Extract the [x, y] coordinate from the center of the cell holding the provided text.  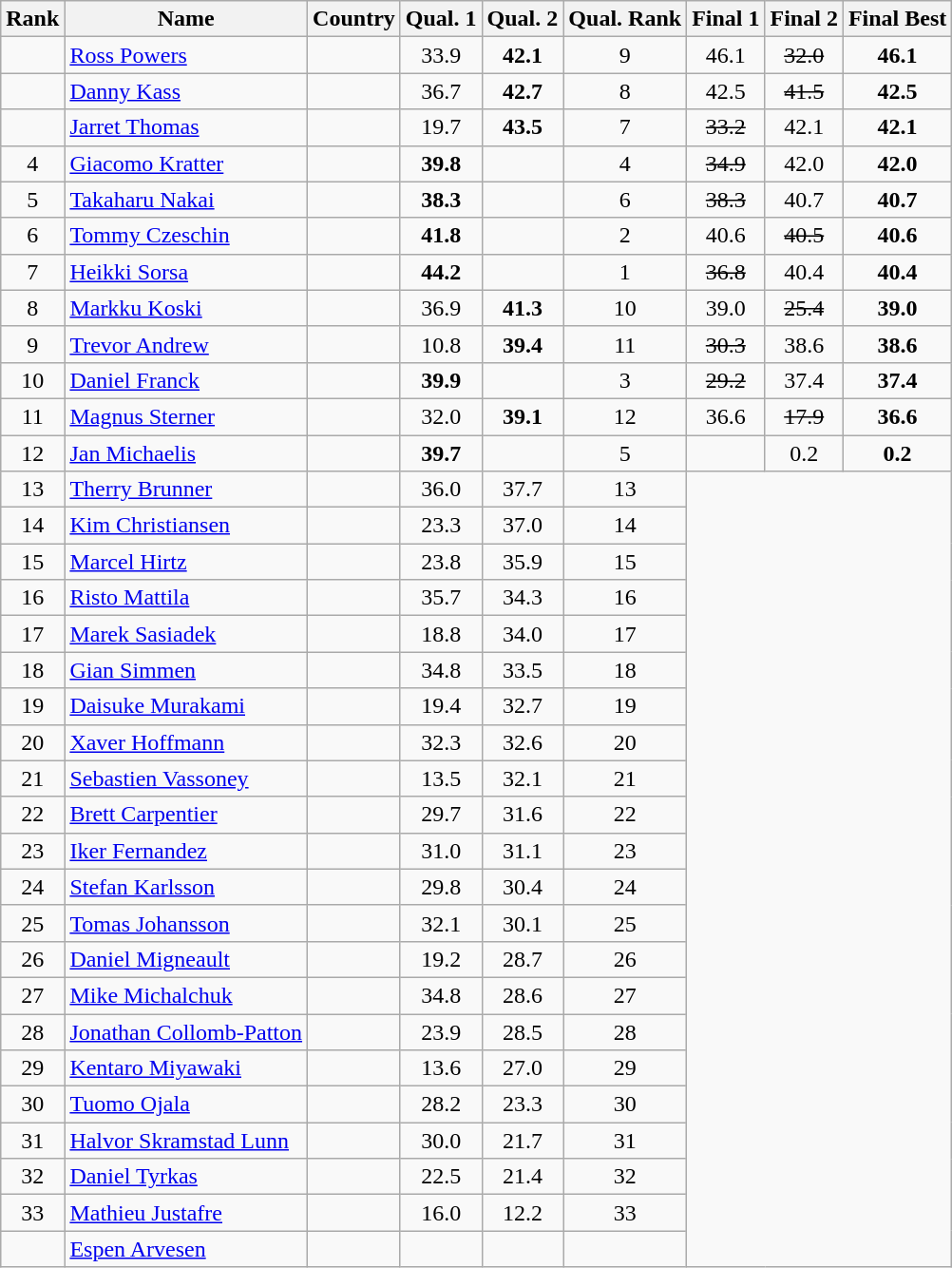
40.5 [804, 236]
30.0 [441, 1141]
Qual. Rank [625, 19]
Giacomo Kratter [186, 163]
31.0 [441, 851]
Stefan Karlsson [186, 887]
35.7 [441, 598]
12.2 [523, 1213]
Daisuke Murakami [186, 706]
21.7 [523, 1141]
13.5 [441, 778]
Country [354, 19]
Magnus Sterner [186, 416]
37.7 [523, 490]
41.8 [441, 236]
36.9 [441, 308]
19.4 [441, 706]
36.7 [441, 91]
2 [625, 236]
41.3 [523, 308]
18.8 [441, 634]
28.5 [523, 1031]
31.6 [523, 815]
28.2 [441, 1105]
23.9 [441, 1031]
Final Best [897, 19]
Brett Carpentier [186, 815]
33.5 [523, 670]
33.2 [726, 127]
37.0 [523, 526]
33.9 [441, 55]
13.6 [441, 1068]
39.4 [523, 344]
42.7 [523, 91]
Sebastien Vassoney [186, 778]
17.9 [804, 416]
Espen Arvesen [186, 1249]
1 [625, 272]
36.8 [726, 272]
Mathieu Justafre [186, 1213]
Marcel Hirtz [186, 562]
Qual. 1 [441, 19]
Kentaro Miyawaki [186, 1068]
Daniel Tyrkas [186, 1177]
43.5 [523, 127]
36.0 [441, 490]
Mike Michalchuk [186, 995]
32.7 [523, 706]
Qual. 2 [523, 19]
34.0 [523, 634]
Tuomo Ojala [186, 1105]
Name [186, 19]
Jarret Thomas [186, 127]
32.6 [523, 742]
Final 1 [726, 19]
Trevor Andrew [186, 344]
Markku Koski [186, 308]
Xaver Hoffmann [186, 742]
28.6 [523, 995]
Jan Michaelis [186, 453]
27.0 [523, 1068]
30.3 [726, 344]
Final 2 [804, 19]
31.1 [523, 851]
39.8 [441, 163]
Tommy Czeschin [186, 236]
23.8 [441, 562]
21.4 [523, 1177]
Iker Fernandez [186, 851]
35.9 [523, 562]
Daniel Franck [186, 380]
Danny Kass [186, 91]
Ross Powers [186, 55]
Gian Simmen [186, 670]
32.3 [441, 742]
30.4 [523, 887]
Tomas Johansson [186, 923]
Risto Mattila [186, 598]
39.9 [441, 380]
29.2 [726, 380]
Therry Brunner [186, 490]
Heikki Sorsa [186, 272]
34.3 [523, 598]
39.1 [523, 416]
29.8 [441, 887]
39.7 [441, 453]
Kim Christiansen [186, 526]
29.7 [441, 815]
3 [625, 380]
34.9 [726, 163]
Takaharu Nakai [186, 200]
Daniel Migneault [186, 959]
Rank [32, 19]
22.5 [441, 1177]
19.7 [441, 127]
30.1 [523, 923]
44.2 [441, 272]
10.8 [441, 344]
Marek Sasiadek [186, 634]
Jonathan Collomb-Patton [186, 1031]
41.5 [804, 91]
16.0 [441, 1213]
28.7 [523, 959]
25.4 [804, 308]
Halvor Skramstad Lunn [186, 1141]
19.2 [441, 959]
